Locate the cell with the specified text and output its [x, y] center coordinate. 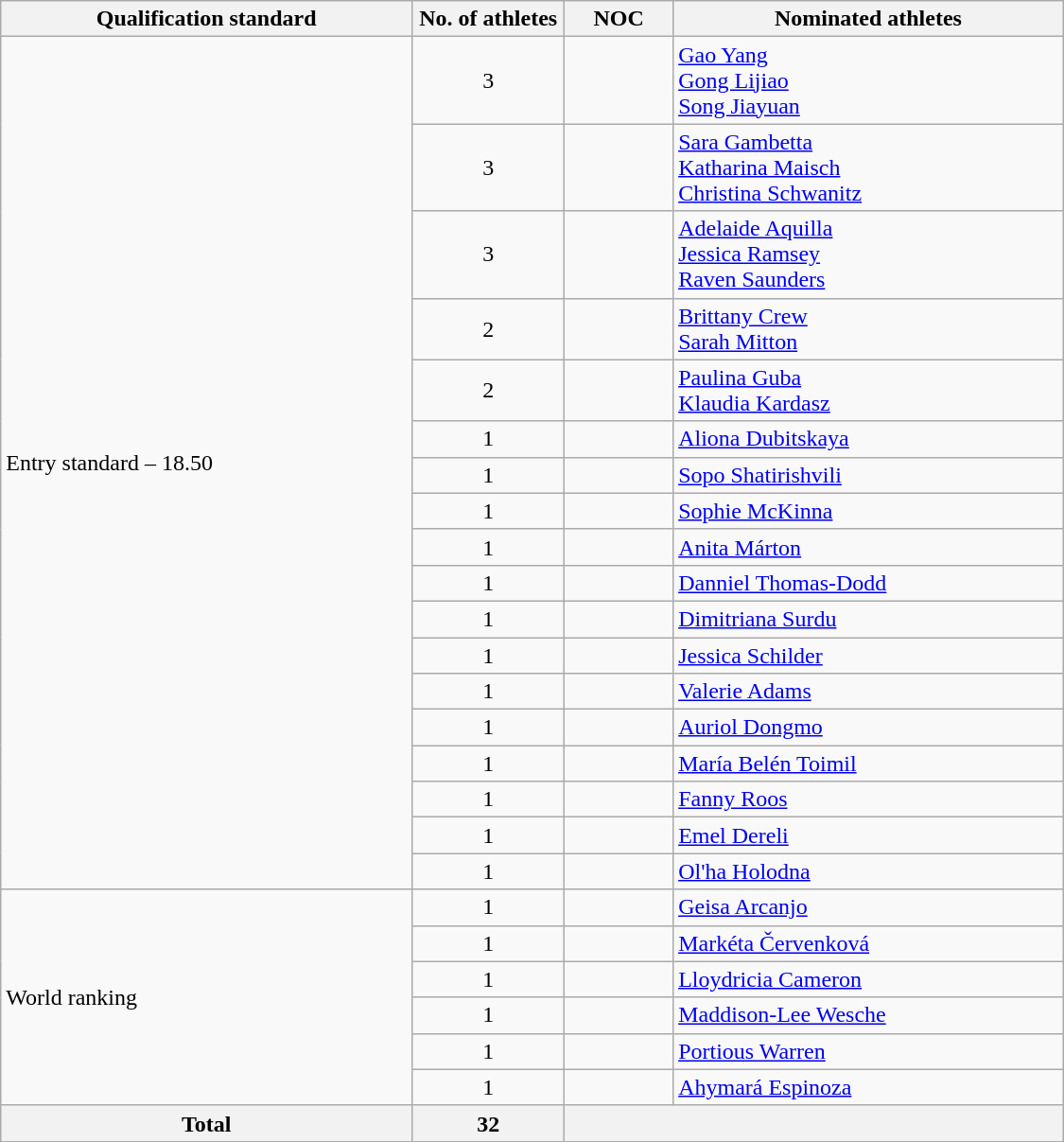
Portious Warren [868, 1051]
Sara GambettaKatharina MaischChristina Schwanitz [868, 167]
Entry standard – 18.50 [206, 464]
Total [206, 1123]
Auriol Dongmo [868, 728]
Markéta Červenková [868, 943]
Dimitriana Surdu [868, 619]
Anita Márton [868, 547]
Qualification standard [206, 19]
Fanny Roos [868, 799]
Brittany CrewSarah Mitton [868, 329]
World ranking [206, 997]
Emel Dereli [868, 835]
No. of athletes [488, 19]
Lloydricia Cameron [868, 979]
Paulina GubaKlaudia Kardasz [868, 390]
Ahymará Espinoza [868, 1087]
Ol'ha Holodna [868, 871]
Maddison-Lee Wesche [868, 1015]
Valerie Adams [868, 692]
Adelaide AquillaJessica RamseyRaven Saunders [868, 255]
Geisa Arcanjo [868, 907]
María Belén Toimil [868, 764]
Jessica Schilder [868, 656]
Gao YangGong LijiaoSong Jiayuan [868, 80]
Sopo Shatirishvili [868, 475]
NOC [619, 19]
Nominated athletes [868, 19]
Aliona Dubitskaya [868, 439]
Sophie McKinna [868, 511]
Danniel Thomas-Dodd [868, 583]
32 [488, 1123]
